Scan for the cell matching the given text and deliver its (X, Y) coordinate at center. 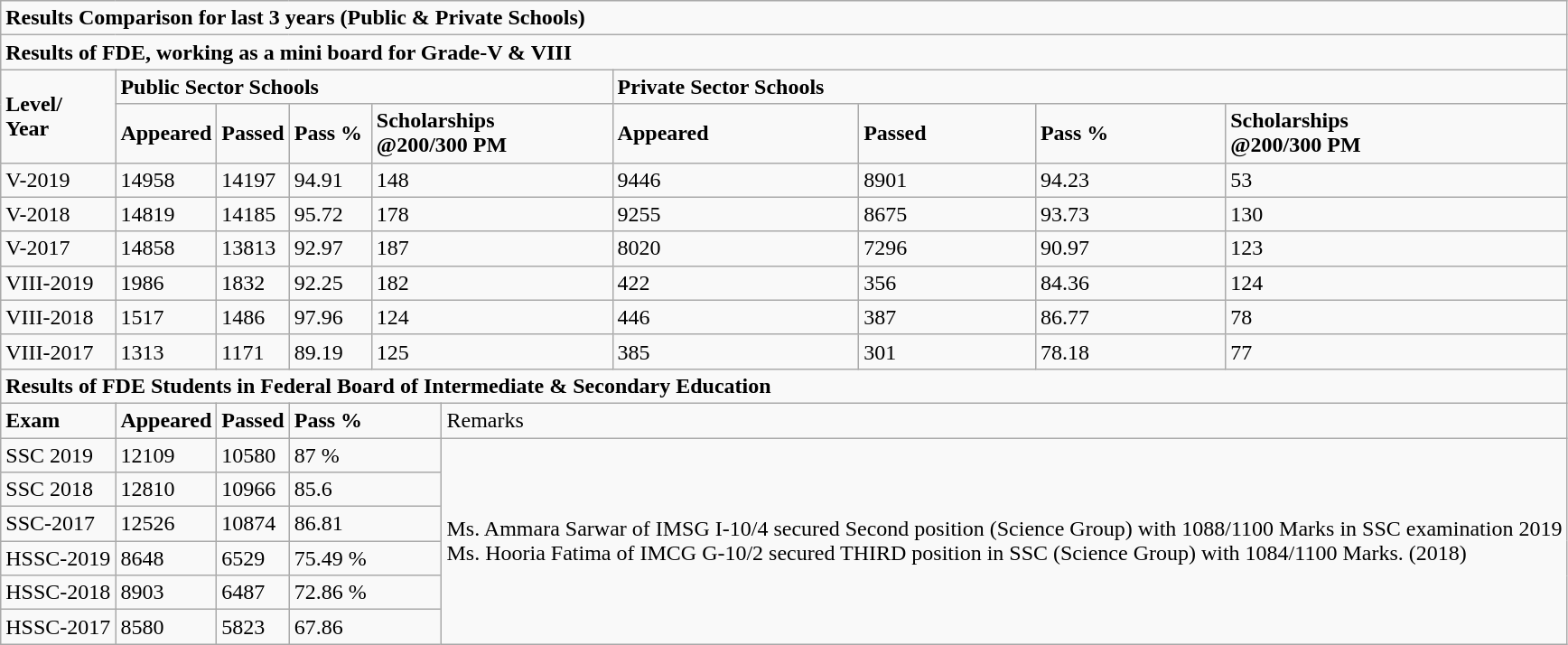
123 (1396, 248)
9446 (735, 180)
78.18 (1130, 351)
12109 (166, 454)
446 (735, 317)
77 (1396, 351)
92.25 (331, 283)
75.49 % (365, 558)
Results of FDE Students in Federal Board of Intermediate & Secondary Education (784, 386)
8648 (166, 558)
13813 (253, 248)
90.97 (1130, 248)
8901 (947, 180)
97.96 (331, 317)
301 (947, 351)
HSSC-2017 (58, 627)
6487 (253, 593)
12810 (166, 490)
356 (947, 283)
1517 (166, 317)
14197 (253, 180)
178 (491, 214)
148 (491, 180)
125 (491, 351)
Results of FDE, working as a mini board for Grade-V & VIII (784, 52)
14858 (166, 248)
84.36 (1130, 283)
HSSC-2019 (58, 558)
89.19 (331, 351)
7296 (947, 248)
94.23 (1130, 180)
SSC-2017 (58, 524)
SSC 2018 (58, 490)
SSC 2019 (58, 454)
VIII-2017 (58, 351)
1486 (253, 317)
Level/Year (58, 116)
14185 (253, 214)
V-2019 (58, 180)
130 (1396, 214)
93.73 (1130, 214)
86.77 (1130, 317)
10874 (253, 524)
8020 (735, 248)
12526 (166, 524)
14819 (166, 214)
1313 (166, 351)
1986 (166, 283)
5823 (253, 627)
HSSC-2018 (58, 593)
6529 (253, 558)
387 (947, 317)
9255 (735, 214)
Public Sector Schools (364, 87)
V-2018 (58, 214)
95.72 (331, 214)
Remarks (1004, 420)
87 % (365, 454)
1832 (253, 283)
187 (491, 248)
10966 (253, 490)
10580 (253, 454)
V-2017 (58, 248)
VIII-2018 (58, 317)
Results Comparison for last 3 years (Public & Private Schools) (784, 18)
8580 (166, 627)
385 (735, 351)
53 (1396, 180)
86.81 (365, 524)
85.6 (365, 490)
Private Sector Schools (1089, 87)
72.86 % (365, 593)
92.97 (331, 248)
422 (735, 283)
Exam (58, 420)
78 (1396, 317)
67.86 (365, 627)
182 (491, 283)
94.91 (331, 180)
8675 (947, 214)
8903 (166, 593)
14958 (166, 180)
VIII-2019 (58, 283)
1171 (253, 351)
